Search for the cell housing the specified text and yield its (x, y) center coordinate. 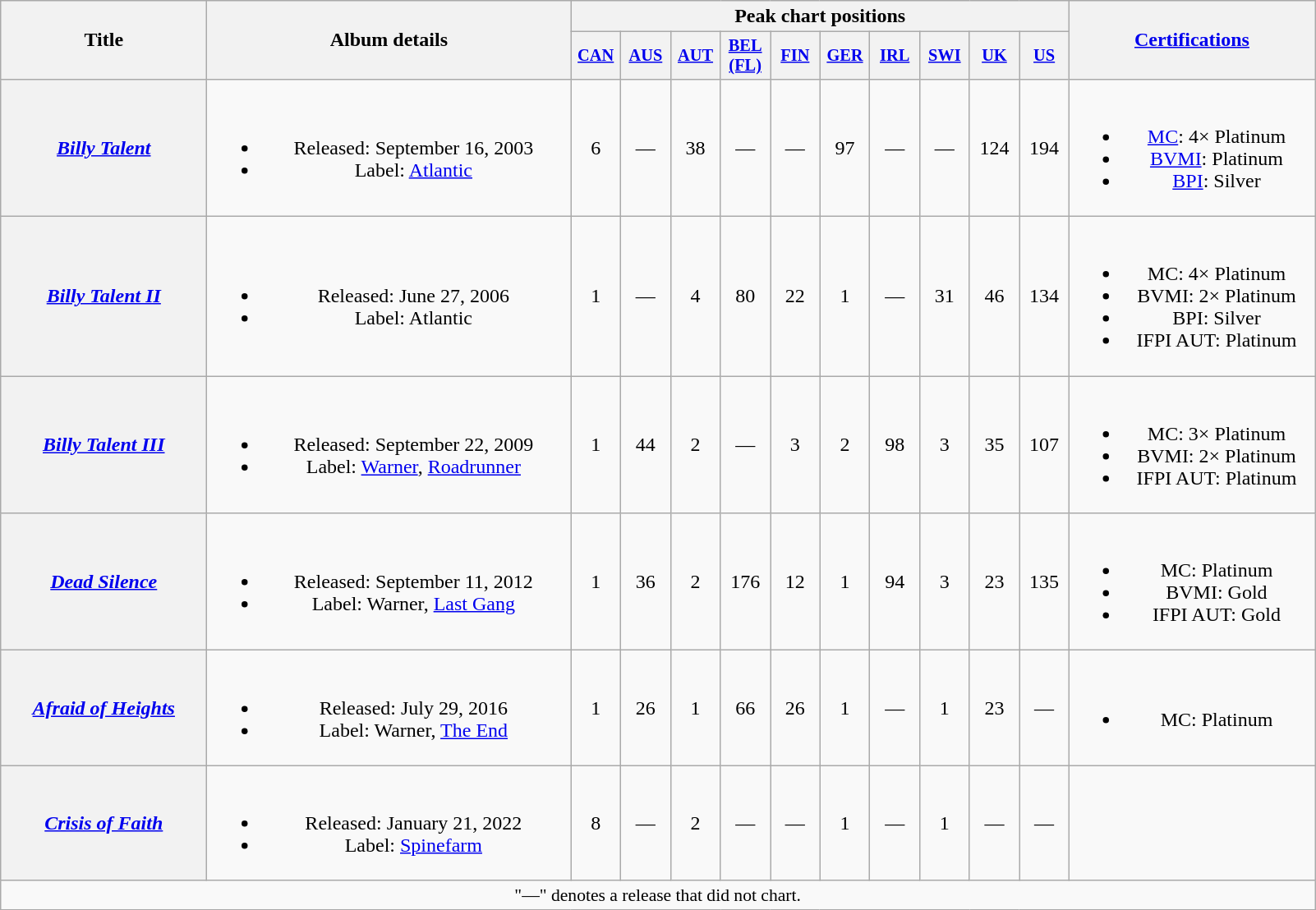
38 (695, 148)
22 (795, 296)
46 (994, 296)
80 (746, 296)
UK (994, 56)
66 (746, 708)
Billy Talent (104, 148)
MC: 3× PlatinumBVMI: 2× PlatinumIFPI AUT: Platinum (1191, 445)
Released: July 29, 2016Label: Warner, The End (389, 708)
Released: June 27, 2006Label: Atlantic (389, 296)
35 (994, 445)
Peak chart positions (820, 16)
36 (646, 581)
Title (104, 40)
124 (994, 148)
107 (1045, 445)
BEL(FL) (746, 56)
MC: Platinum (1191, 708)
MC: PlatinumBVMI: GoldIFPI AUT: Gold (1191, 581)
Released: September 16, 2003Label: Atlantic (389, 148)
6 (596, 148)
31 (945, 296)
AUS (646, 56)
Released: September 22, 2009Label: Warner, Roadrunner (389, 445)
Released: September 11, 2012Label: Warner, Last Gang (389, 581)
MC: 4× PlatinumBVMI: PlatinumBPI: Silver (1191, 148)
135 (1045, 581)
FIN (795, 56)
IRL (895, 56)
Album details (389, 40)
Released: January 21, 2022Label: Spinefarm (389, 823)
Billy Talent III (104, 445)
12 (795, 581)
Afraid of Heights (104, 708)
US (1045, 56)
194 (1045, 148)
AUT (695, 56)
Billy Talent II (104, 296)
Dead Silence (104, 581)
Certifications (1191, 40)
94 (895, 581)
Crisis of Faith (104, 823)
97 (844, 148)
44 (646, 445)
8 (596, 823)
MC: 4× PlatinumBVMI: 2× PlatinumBPI: SilverIFPI AUT: Platinum (1191, 296)
176 (746, 581)
"—" denotes a release that did not chart. (658, 895)
98 (895, 445)
134 (1045, 296)
SWI (945, 56)
4 (695, 296)
GER (844, 56)
CAN (596, 56)
